Search for the cell housing the specified text and yield its (X, Y) center coordinate. 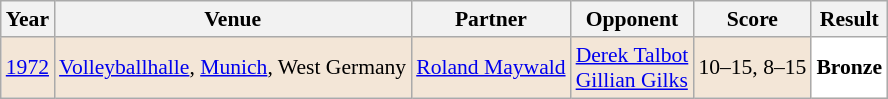
Derek Talbot Gillian Gilks (632, 68)
Year (28, 19)
1972 (28, 68)
10–15, 8–15 (752, 68)
Roland Maywald (490, 68)
Partner (490, 19)
Volleyballhalle, Munich, West Germany (232, 68)
Opponent (632, 19)
Result (849, 19)
Bronze (849, 68)
Venue (232, 19)
Score (752, 19)
